Output the (x, y) coordinate of the center of the cell containing the given text.  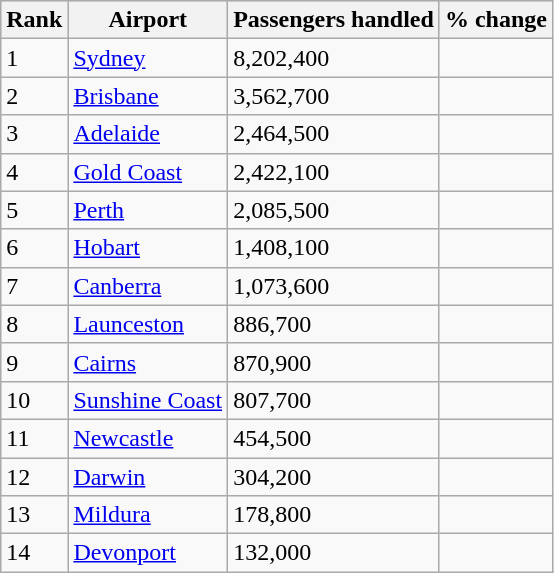
Hobart (148, 248)
Sydney (148, 58)
2,085,500 (334, 210)
Newcastle (148, 438)
Perth (148, 210)
Passengers handled (334, 20)
10 (34, 400)
Mildura (148, 515)
Gold Coast (148, 172)
1 (34, 58)
132,000 (334, 553)
5 (34, 210)
4 (34, 172)
Launceston (148, 324)
Cairns (148, 362)
2,464,500 (334, 134)
9 (34, 362)
8 (34, 324)
Sunshine Coast (148, 400)
7 (34, 286)
Brisbane (148, 96)
Adelaide (148, 134)
807,700 (334, 400)
6 (34, 248)
3 (34, 134)
13 (34, 515)
11 (34, 438)
14 (34, 553)
Devonport (148, 553)
Rank (34, 20)
8,202,400 (334, 58)
3,562,700 (334, 96)
886,700 (334, 324)
Canberra (148, 286)
304,200 (334, 477)
2 (34, 96)
1,073,600 (334, 286)
Darwin (148, 477)
1,408,100 (334, 248)
12 (34, 477)
% change (496, 20)
2,422,100 (334, 172)
870,900 (334, 362)
178,800 (334, 515)
Airport (148, 20)
454,500 (334, 438)
